Find where the given text appears and provide that cell's center as [x, y] coordinate. 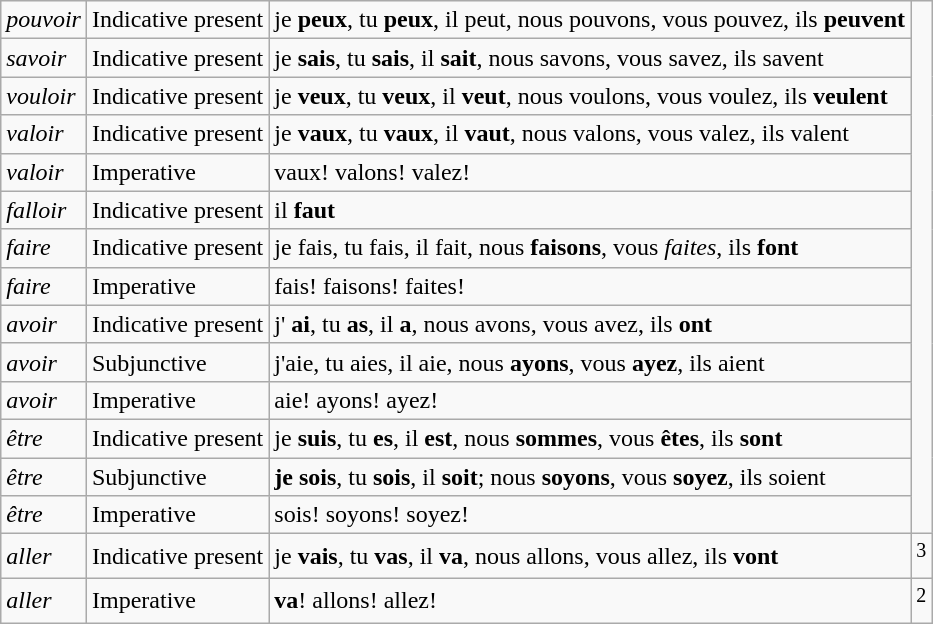
3 [922, 556]
pouvoir [44, 20]
je veux, tu veux, il veut, nous voulons, vous voulez, ils veulent [590, 96]
je suis, tu es, il est, nous sommes, vous êtes, ils sont [590, 438]
falloir [44, 210]
j' ai, tu as, il a, nous avons, vous avez, ils ont [590, 324]
vaux! valons! valez! [590, 172]
savoir [44, 58]
je vaux, tu vaux, il vaut, nous valons, vous valez, ils valent [590, 134]
je sais, tu sais, il sait, nous savons, vous savez, ils savent [590, 58]
je fais, tu fais, il fait, nous faisons, vous faites, ils font [590, 248]
j'aie, tu aies, il aie, nous ayons, vous ayez, ils aient [590, 362]
vouloir [44, 96]
fais! faisons! faites! [590, 286]
il faut [590, 210]
aie! ayons! ayez! [590, 400]
va! allons! allez! [590, 600]
je sois, tu sois, il soit; nous soyons, vous soyez, ils soient [590, 477]
je vais, tu vas, il va, nous allons, vous allez, ils vont [590, 556]
sois! soyons! soyez! [590, 515]
je peux, tu peux, il peut, nous pouvons, vous pouvez, ils peuvent [590, 20]
2 [922, 600]
